Search for the cell housing the specified text and yield its (x, y) center coordinate. 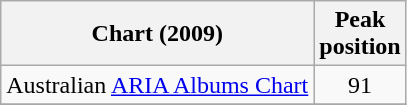
Peakposition (360, 34)
Chart (2009) (158, 34)
Australian ARIA Albums Chart (158, 85)
91 (360, 85)
